Return (x, y) of the center of cell containing provided text 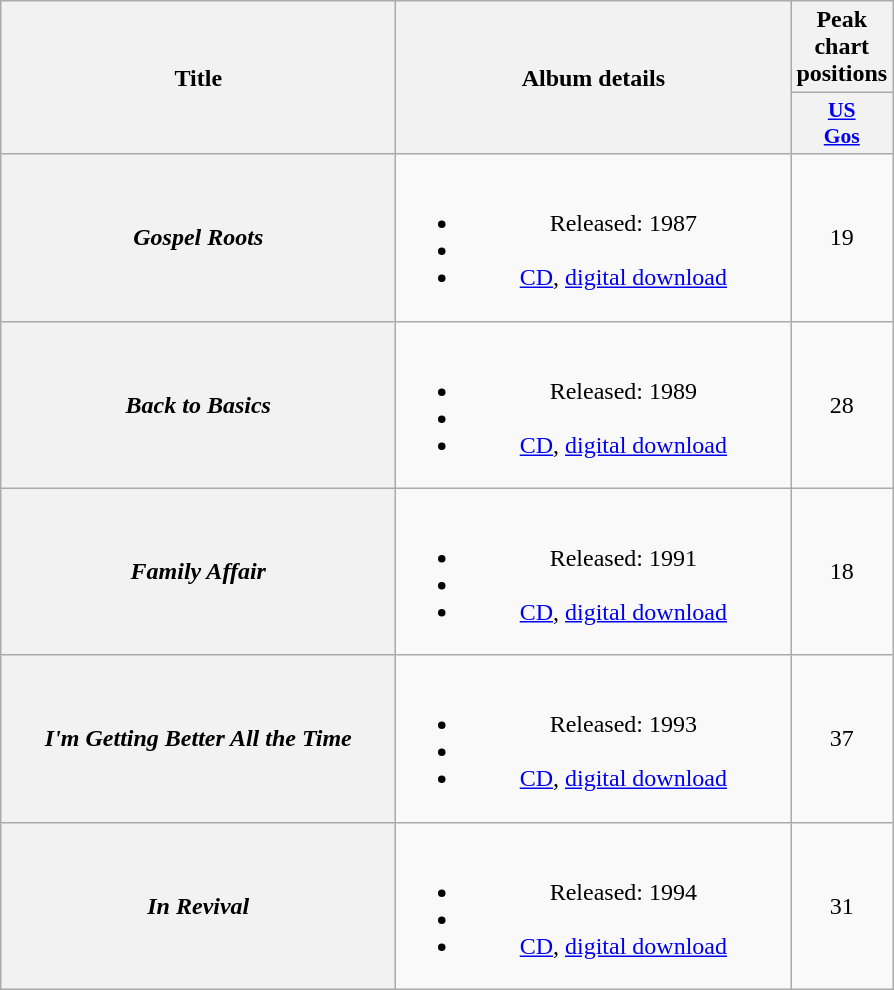
In Revival (198, 906)
Released: 1991CD, digital download (594, 572)
Family Affair (198, 572)
Released: 1989CD, digital download (594, 404)
Released: 1987CD, digital download (594, 238)
Released: 1993CD, digital download (594, 738)
Gospel Roots (198, 238)
28 (842, 404)
19 (842, 238)
18 (842, 572)
Peak chart positions (842, 47)
Released: 1994CD, digital download (594, 906)
31 (842, 906)
Title (198, 78)
I'm Getting Better All the Time (198, 738)
Album details (594, 78)
37 (842, 738)
Back to Basics (198, 404)
USGos (842, 124)
